Provide the (x, y) coordinate of the cell's center where the given text is located.  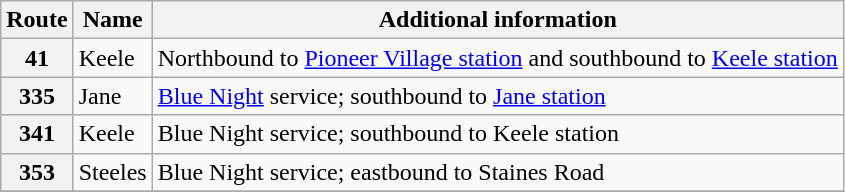
Name (112, 20)
335 (37, 96)
Blue Night service; southbound to Jane station (498, 96)
Blue Night service; eastbound to Staines Road (498, 172)
Route (37, 20)
341 (37, 134)
Jane (112, 96)
Blue Night service; southbound to Keele station (498, 134)
Northbound to Pioneer Village station and southbound to Keele station (498, 58)
Steeles (112, 172)
Additional information (498, 20)
353 (37, 172)
41 (37, 58)
